Capture the cell that displays the provided text and extract its (x, y) central coordinate. 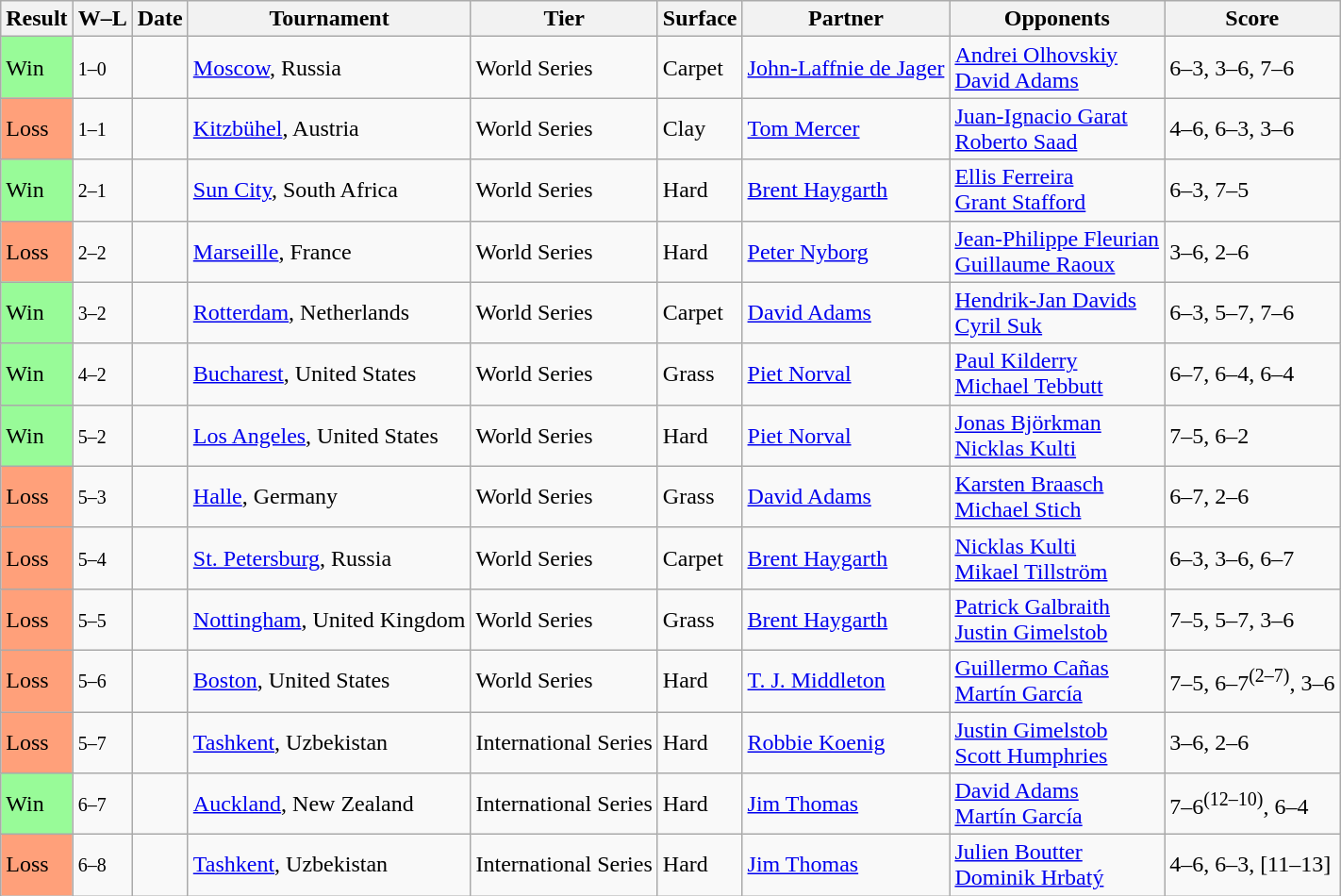
Score (1252, 19)
Sun City, South Africa (329, 191)
Auckland, New Zealand (329, 804)
5–3 (102, 496)
3–2 (102, 313)
6–7, 2–6 (1252, 496)
5–2 (102, 436)
Tier (564, 19)
Los Angeles, United States (329, 436)
Marseille, France (329, 251)
Result (37, 19)
Guillermo Cañas Martín García (1057, 681)
Tournament (329, 19)
5–5 (102, 619)
Robbie Koenig (846, 741)
John-Laffnie de Jager (846, 68)
Nicklas Kulti Mikael Tillström (1057, 558)
7–6(12–10), 6–4 (1252, 804)
6–8 (102, 866)
Halle, Germany (329, 496)
Partner (846, 19)
Patrick Galbraith Justin Gimelstob (1057, 619)
Boston, United States (329, 681)
5–6 (102, 681)
T. J. Middleton (846, 681)
7–5, 5–7, 3–6 (1252, 619)
5–7 (102, 741)
7–5, 6–2 (1252, 436)
Ellis Ferreira Grant Stafford (1057, 191)
Hendrik-Jan Davids Cyril Suk (1057, 313)
Bucharest, United States (329, 373)
4–2 (102, 373)
Moscow, Russia (329, 68)
Kitzbühel, Austria (329, 128)
Peter Nyborg (846, 251)
4–6, 6–3, [11–13] (1252, 866)
Karsten Braasch Michael Stich (1057, 496)
W–L (102, 19)
Opponents (1057, 19)
7–5, 6–7(2–7), 3–6 (1252, 681)
6–7, 6–4, 6–4 (1252, 373)
Paul Kilderry Michael Tebbutt (1057, 373)
2–2 (102, 251)
Rotterdam, Netherlands (329, 313)
1–1 (102, 128)
5–4 (102, 558)
Clay (700, 128)
2–1 (102, 191)
Juan-Ignacio Garat Roberto Saad (1057, 128)
Andrei Olhovskiy David Adams (1057, 68)
Julien Boutter Dominik Hrbatý (1057, 866)
Nottingham, United Kingdom (329, 619)
Jean-Philippe Fleurian Guillaume Raoux (1057, 251)
David Adams Martín García (1057, 804)
6–3, 7–5 (1252, 191)
6–3, 5–7, 7–6 (1252, 313)
St. Petersburg, Russia (329, 558)
Surface (700, 19)
Justin Gimelstob Scott Humphries (1057, 741)
Tom Mercer (846, 128)
4–6, 6–3, 3–6 (1252, 128)
6–3, 3–6, 7–6 (1252, 68)
6–3, 3–6, 6–7 (1252, 558)
Date (160, 19)
Jonas Björkman Nicklas Kulti (1057, 436)
6–7 (102, 804)
1–0 (102, 68)
